For the text-containing cell, return its midpoint in [x, y] coordinate format. 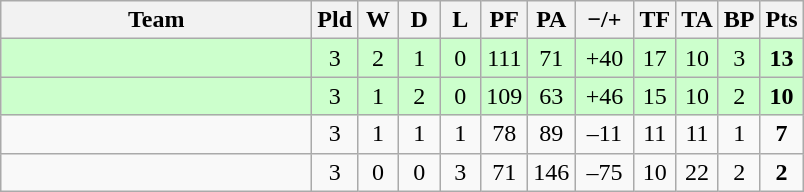
L [460, 20]
Team [156, 20]
109 [504, 96]
+40 [604, 58]
111 [504, 58]
Pts [782, 20]
TA [698, 20]
PA [552, 20]
7 [782, 134]
63 [552, 96]
TF [655, 20]
BP [739, 20]
–75 [604, 172]
−/+ [604, 20]
89 [552, 134]
+46 [604, 96]
–11 [604, 134]
13 [782, 58]
D [420, 20]
146 [552, 172]
15 [655, 96]
17 [655, 58]
PF [504, 20]
Pld [335, 20]
78 [504, 134]
W [378, 20]
22 [698, 172]
